Pinpoint the cell where the given text exists, returning its (X, Y) midpoint coordinate. 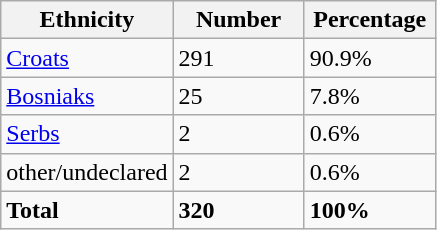
Number (238, 20)
Serbs (87, 134)
90.9% (370, 58)
25 (238, 96)
Bosniaks (87, 96)
other/undeclared (87, 172)
Total (87, 210)
291 (238, 58)
100% (370, 210)
Ethnicity (87, 20)
7.8% (370, 96)
Croats (87, 58)
Percentage (370, 20)
320 (238, 210)
